Search for the cell housing the specified text and yield its [x, y] center coordinate. 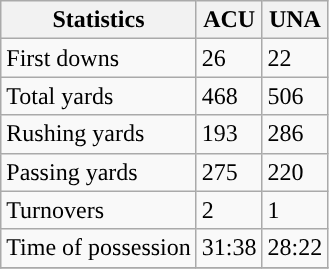
Time of possession [99, 248]
Statistics [99, 20]
1 [295, 210]
26 [229, 58]
Turnovers [99, 210]
286 [295, 134]
468 [229, 96]
220 [295, 172]
2 [229, 210]
275 [229, 172]
22 [295, 58]
31:38 [229, 248]
UNA [295, 20]
Total yards [99, 96]
193 [229, 134]
506 [295, 96]
ACU [229, 20]
Passing yards [99, 172]
Rushing yards [99, 134]
First downs [99, 58]
28:22 [295, 248]
